Provide the [x, y] coordinate of the cell's center where the given text is located.  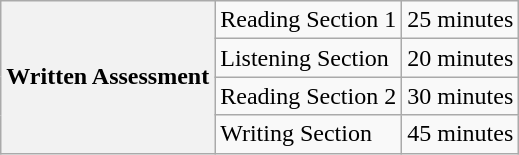
45 minutes [460, 134]
Reading Section 2 [308, 96]
Reading Section 1 [308, 20]
25 minutes [460, 20]
Writing Section [308, 134]
Written Assessment [108, 77]
20 minutes [460, 58]
Listening Section [308, 58]
30 minutes [460, 96]
